Determine the [X, Y] coordinate at the center of the cell enclosing the given text.  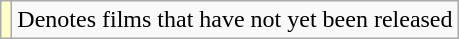
Denotes films that have not yet been released [235, 20]
